Output the (x, y) coordinate of the center of the cell containing the given text.  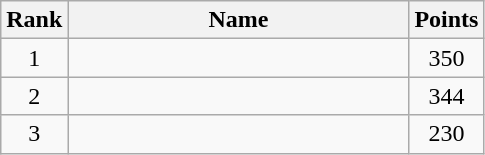
Name (238, 20)
2 (34, 96)
Rank (34, 20)
Points (446, 20)
344 (446, 96)
3 (34, 134)
1 (34, 58)
350 (446, 58)
230 (446, 134)
